Capture the cell that displays the provided text and extract its (X, Y) central coordinate. 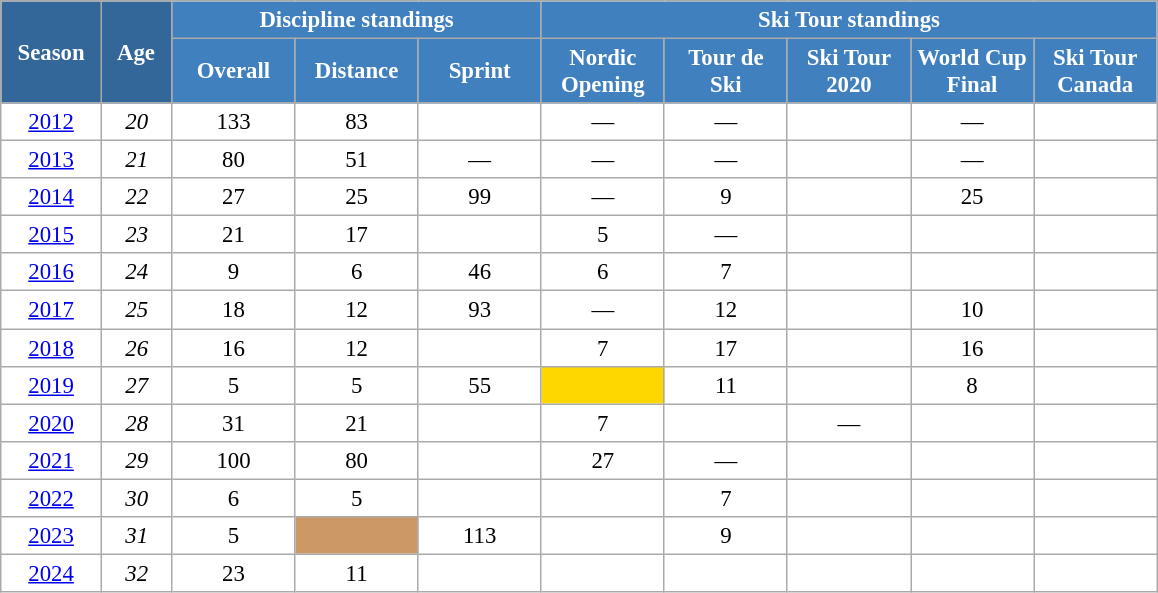
100 (234, 460)
2012 (52, 122)
51 (356, 160)
46 (480, 273)
2022 (52, 498)
2020 (52, 423)
Distance (356, 72)
8 (972, 385)
113 (480, 536)
2015 (52, 235)
22 (136, 197)
18 (234, 310)
55 (480, 385)
Overall (234, 72)
24 (136, 273)
2013 (52, 160)
30 (136, 498)
2018 (52, 348)
133 (234, 122)
2016 (52, 273)
26 (136, 348)
29 (136, 460)
World CupFinal (972, 72)
83 (356, 122)
20 (136, 122)
Tour deSki (726, 72)
Sprint (480, 72)
Discipline standings (356, 20)
2024 (52, 573)
10 (972, 310)
Ski Tour standings (848, 20)
32 (136, 573)
28 (136, 423)
2014 (52, 197)
99 (480, 197)
2017 (52, 310)
Season (52, 52)
2021 (52, 460)
NordicOpening (602, 72)
93 (480, 310)
Ski TourCanada (1096, 72)
Ski Tour2020 (848, 72)
Age (136, 52)
2019 (52, 385)
2023 (52, 536)
